Locate the cell with the specified text and output its (X, Y) center coordinate. 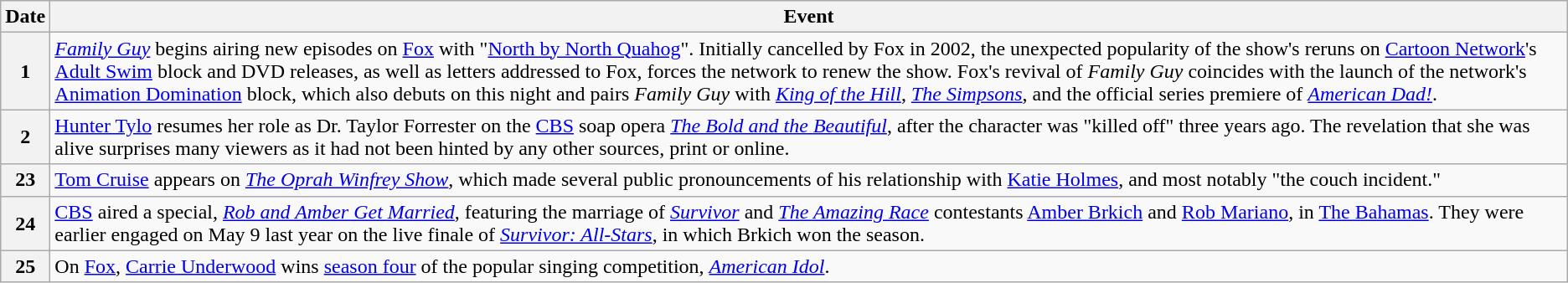
Event (809, 17)
25 (25, 266)
24 (25, 223)
23 (25, 180)
On Fox, Carrie Underwood wins season four of the popular singing competition, American Idol. (809, 266)
1 (25, 71)
Date (25, 17)
2 (25, 137)
